Find where the given text appears and provide that cell's center as (x, y) coordinate. 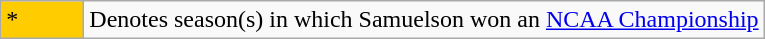
Denotes season(s) in which Samuelson won an NCAA Championship (424, 20)
* (42, 20)
